Extract the (x, y) coordinate from the center of the cell holding the provided text.  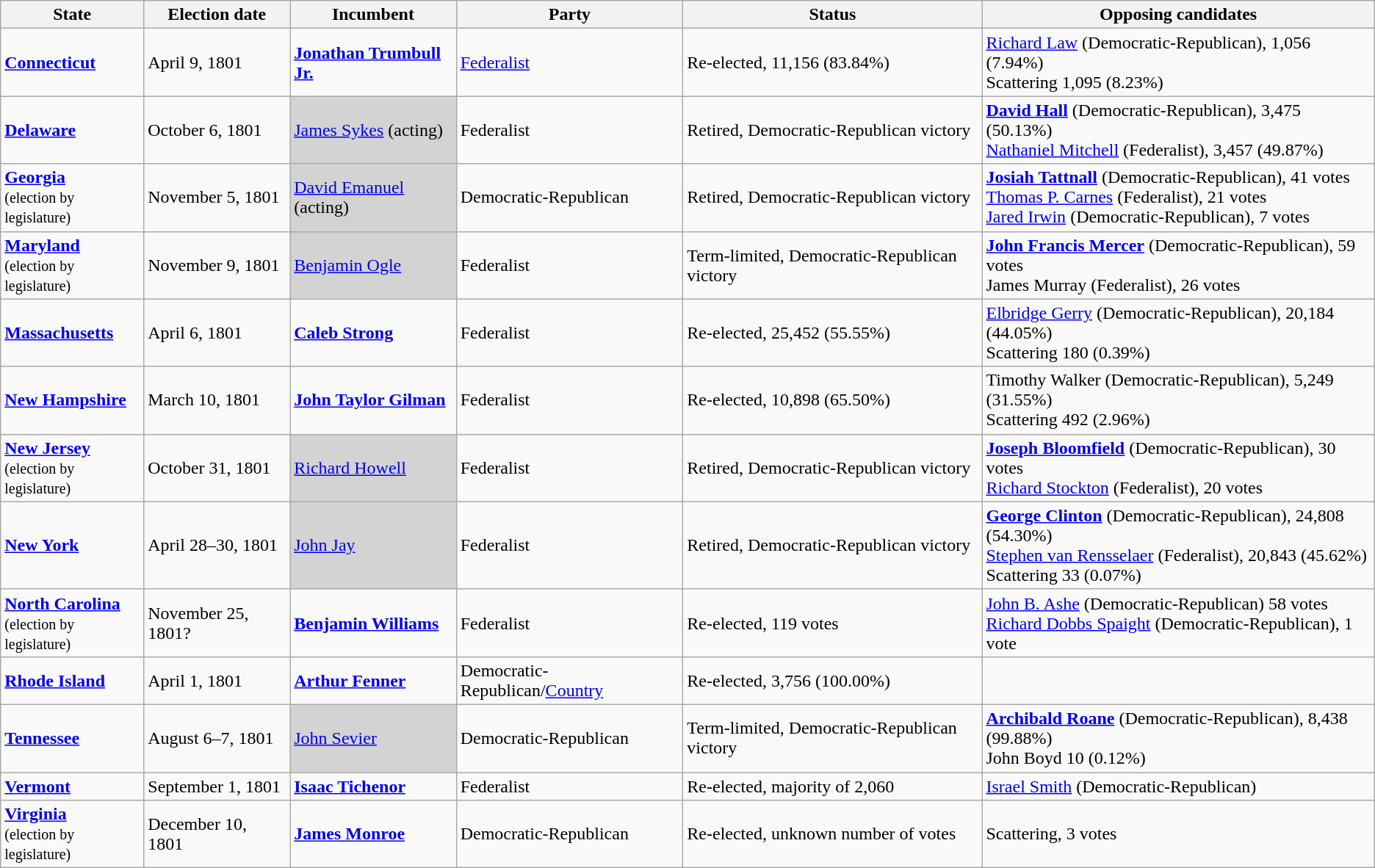
New Jersey(election by legislature) (72, 468)
Election date (217, 15)
Re-elected, 119 votes (833, 623)
Benjamin Williams (373, 623)
Democratic-Republican/Country (570, 680)
Re-elected, 10,898 (65.50%) (833, 400)
Richard Howell (373, 468)
August 6–7, 1801 (217, 738)
Re-elected, 25,452 (55.55%) (833, 333)
John Francis Mercer (Democratic-Republican), 59 votesJames Murray (Federalist), 26 votes (1178, 265)
Scattering, 3 votes (1178, 834)
Incumbent (373, 15)
Delaware (72, 130)
Vermont (72, 786)
October 31, 1801 (217, 468)
April 1, 1801 (217, 680)
John Sevier (373, 738)
Timothy Walker (Democratic-Republican), 5,249 (31.55%)Scattering 492 (2.96%) (1178, 400)
Virginia(election by legislature) (72, 834)
New York (72, 545)
Opposing candidates (1178, 15)
James Monroe (373, 834)
North Carolina(election by legislature) (72, 623)
September 1, 1801 (217, 786)
Georgia(election by legislature) (72, 198)
April 9, 1801 (217, 62)
Re-elected, unknown number of votes (833, 834)
Elbridge Gerry (Democratic-Republican), 20,184 (44.05%)Scattering 180 (0.39%) (1178, 333)
Archibald Roane (Democratic-Republican), 8,438 (99.88%)John Boyd 10 (0.12%) (1178, 738)
Massachusetts (72, 333)
Re-elected, majority of 2,060 (833, 786)
Party (570, 15)
Jonathan Trumbull Jr. (373, 62)
James Sykes (acting) (373, 130)
John Jay (373, 545)
Connecticut (72, 62)
Maryland(election by legislature) (72, 265)
State (72, 15)
Josiah Tattnall (Democratic-Republican), 41 votesThomas P. Carnes (Federalist), 21 votesJared Irwin (Democratic-Republican), 7 votes (1178, 198)
Arthur Fenner (373, 680)
Joseph Bloomfield (Democratic-Republican), 30 votesRichard Stockton (Federalist), 20 votes (1178, 468)
November 5, 1801 (217, 198)
November 9, 1801 (217, 265)
March 10, 1801 (217, 400)
Richard Law (Democratic-Republican), 1,056 (7.94%)Scattering 1,095 (8.23%) (1178, 62)
Status (833, 15)
Re-elected, 3,756 (100.00%) (833, 680)
David Hall (Democratic-Republican), 3,475 (50.13%)Nathaniel Mitchell (Federalist), 3,457 (49.87%) (1178, 130)
November 25, 1801? (217, 623)
April 6, 1801 (217, 333)
George Clinton (Democratic-Republican), 24,808 (54.30%)Stephen van Rensselaer (Federalist), 20,843 (45.62%)Scattering 33 (0.07%) (1178, 545)
Israel Smith (Democratic-Republican) (1178, 786)
Isaac Tichenor (373, 786)
Rhode Island (72, 680)
John Taylor Gilman (373, 400)
Benjamin Ogle (373, 265)
Tennessee (72, 738)
April 28–30, 1801 (217, 545)
December 10, 1801 (217, 834)
John B. Ashe (Democratic-Republican) 58 votesRichard Dobbs Spaight (Democratic-Republican), 1 vote (1178, 623)
Re-elected, 11,156 (83.84%) (833, 62)
New Hampshire (72, 400)
David Emanuel (acting) (373, 198)
Caleb Strong (373, 333)
October 6, 1801 (217, 130)
